For the text-containing cell, return its midpoint in [X, Y] coordinate format. 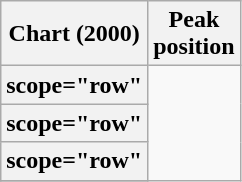
Chart (2000) [74, 34]
Peakposition [194, 34]
